Determine the (X, Y) coordinate at the center of the cell enclosing the given text.  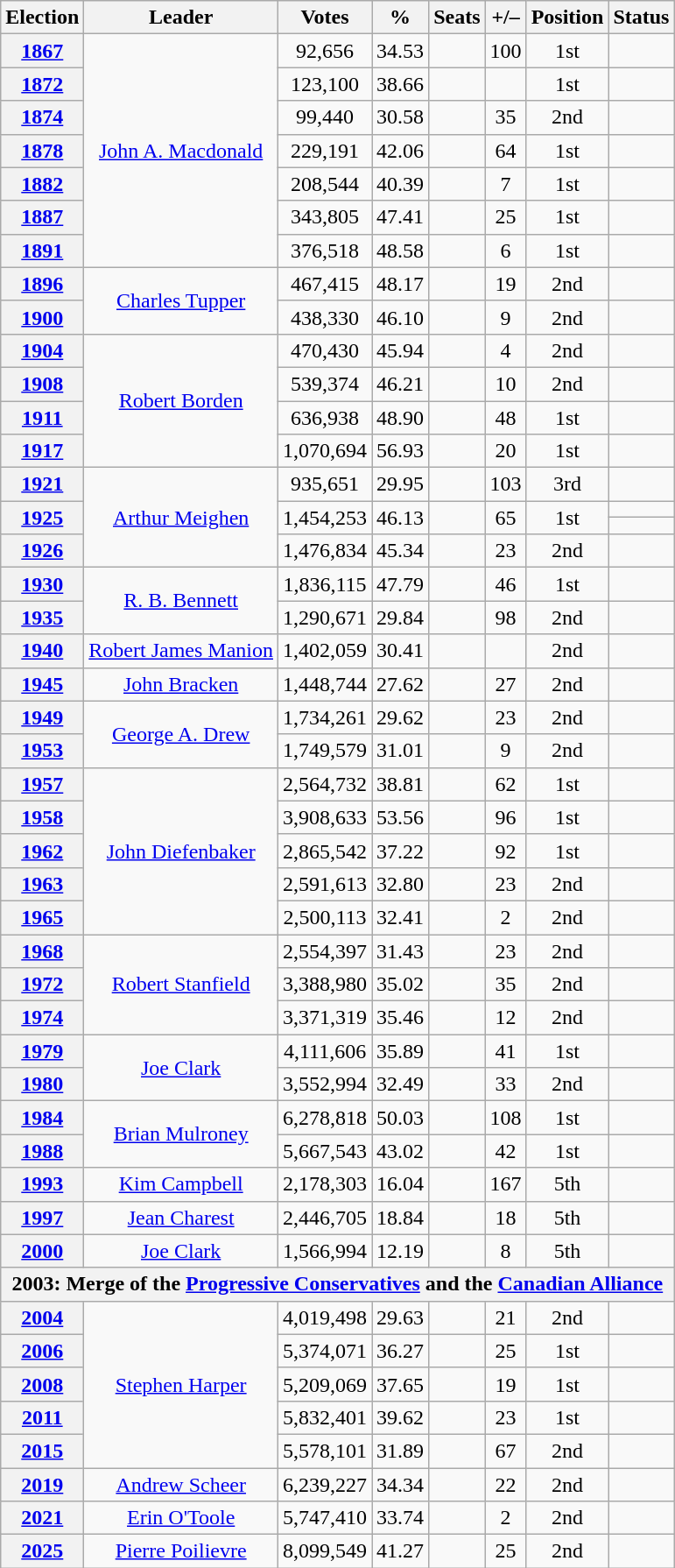
1891 (42, 251)
1984 (42, 1118)
Position (567, 18)
46.21 (401, 384)
3,388,980 (326, 985)
Arthur Meighen (181, 518)
Robert Borden (181, 400)
2,865,542 (326, 851)
1,290,671 (326, 618)
Charles Tupper (181, 300)
30.41 (401, 651)
4,111,606 (326, 1051)
98 (506, 618)
27 (506, 684)
41.27 (401, 1551)
1965 (42, 917)
438,330 (326, 317)
12.19 (401, 1251)
3,552,994 (326, 1084)
1997 (42, 1218)
31.89 (401, 1451)
34.34 (401, 1485)
39.62 (401, 1417)
27.62 (401, 684)
Jean Charest (181, 1218)
Erin O'Toole (181, 1518)
2,446,705 (326, 1218)
53.56 (401, 817)
32.41 (401, 917)
40.39 (401, 184)
1957 (42, 784)
36.27 (401, 1351)
45.34 (401, 551)
1,836,115 (326, 584)
42.06 (401, 151)
47.79 (401, 584)
1911 (42, 418)
3rd (567, 484)
539,374 (326, 384)
37.22 (401, 851)
30.58 (401, 117)
5,667,543 (326, 1151)
50.03 (401, 1118)
1949 (42, 717)
1980 (42, 1084)
46.10 (401, 317)
12 (506, 1018)
43.02 (401, 1151)
48.90 (401, 418)
65 (506, 518)
67 (506, 1451)
56.93 (401, 451)
64 (506, 151)
31.01 (401, 751)
38.66 (401, 84)
1887 (42, 217)
1963 (42, 884)
1,454,253 (326, 518)
6,239,227 (326, 1485)
8,099,549 (326, 1551)
1972 (42, 985)
2006 (42, 1351)
92 (506, 851)
3,908,633 (326, 817)
21 (506, 1317)
4,019,498 (326, 1317)
29.84 (401, 618)
Stephen Harper (181, 1384)
5,832,401 (326, 1417)
1,402,059 (326, 651)
Status (641, 18)
Kim Campbell (181, 1184)
3,371,319 (326, 1018)
29.95 (401, 484)
1925 (42, 518)
35.46 (401, 1018)
48.17 (401, 284)
31.43 (401, 950)
1962 (42, 851)
5,578,101 (326, 1451)
2,178,303 (326, 1184)
1896 (42, 284)
46.13 (401, 518)
1874 (42, 117)
1968 (42, 950)
103 (506, 484)
Pierre Poilievre (181, 1551)
Votes (326, 18)
5,209,069 (326, 1384)
935,651 (326, 484)
1,749,579 (326, 751)
42 (506, 1151)
8 (506, 1251)
2008 (42, 1384)
1979 (42, 1051)
10 (506, 384)
96 (506, 817)
467,415 (326, 284)
167 (506, 1184)
John Bracken (181, 684)
1917 (42, 451)
41 (506, 1051)
2,564,732 (326, 784)
33 (506, 1084)
470,430 (326, 350)
99,440 (326, 117)
1872 (42, 84)
1904 (42, 350)
1953 (42, 751)
29.62 (401, 717)
376,518 (326, 251)
R. B. Bennett (181, 601)
229,191 (326, 151)
100 (506, 51)
2025 (42, 1551)
636,938 (326, 418)
Seats (457, 18)
22 (506, 1485)
John Diefenbaker (181, 851)
1,476,834 (326, 551)
62 (506, 784)
2019 (42, 1485)
20 (506, 451)
92,656 (326, 51)
46 (506, 584)
1908 (42, 384)
208,544 (326, 184)
Election (42, 18)
108 (506, 1118)
48 (506, 418)
Andrew Scheer (181, 1485)
35.89 (401, 1051)
John A. Macdonald (181, 151)
2021 (42, 1518)
7 (506, 184)
1930 (42, 584)
6 (506, 251)
Robert Stanfield (181, 984)
34.53 (401, 51)
1935 (42, 618)
123,100 (326, 84)
George A. Drew (181, 734)
5,747,410 (326, 1518)
1988 (42, 1151)
37.65 (401, 1384)
+/– (506, 18)
343,805 (326, 217)
2,500,113 (326, 917)
1926 (42, 551)
Leader (181, 18)
16.04 (401, 1184)
38.81 (401, 784)
Brian Mulroney (181, 1134)
33.74 (401, 1518)
1940 (42, 651)
2003: Merge of the Progressive Conservatives and the Canadian Alliance (338, 1284)
1958 (42, 817)
1974 (42, 1018)
32.49 (401, 1084)
1945 (42, 684)
2,591,613 (326, 884)
1867 (42, 51)
2015 (42, 1451)
47.41 (401, 217)
45.94 (401, 350)
1,734,261 (326, 717)
32.80 (401, 884)
35.02 (401, 985)
1,448,744 (326, 684)
2004 (42, 1317)
29.63 (401, 1317)
4 (506, 350)
1921 (42, 484)
6,278,818 (326, 1118)
5,374,071 (326, 1351)
1878 (42, 151)
2,554,397 (326, 950)
18.84 (401, 1218)
1993 (42, 1184)
48.58 (401, 251)
2000 (42, 1251)
% (401, 18)
1900 (42, 317)
2011 (42, 1417)
1882 (42, 184)
1,070,694 (326, 451)
Robert James Manion (181, 651)
1,566,994 (326, 1251)
18 (506, 1218)
